From the cell containing the given text, extract its center point as [X, Y] coordinate. 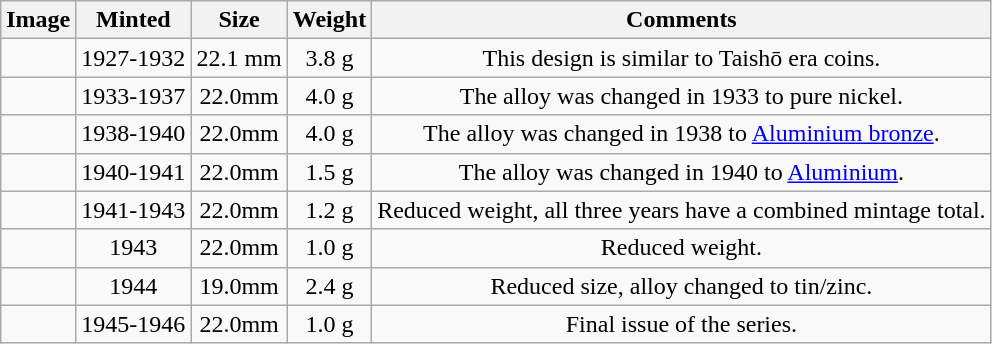
Image [38, 20]
3.8 g [329, 58]
Weight [329, 20]
The alloy was changed in 1938 to Aluminium bronze. [682, 134]
Reduced weight. [682, 248]
1.2 g [329, 210]
1944 [134, 286]
19.0mm [239, 286]
1945-1946 [134, 324]
1941-1943 [134, 210]
This design is similar to Taishō era coins. [682, 58]
Comments [682, 20]
1940-1941 [134, 172]
22.1 mm [239, 58]
1933-1937 [134, 96]
Reduced size, alloy changed to tin/zinc. [682, 286]
1938-1940 [134, 134]
1.5 g [329, 172]
The alloy was changed in 1940 to Aluminium. [682, 172]
Minted [134, 20]
Reduced weight, all three years have a combined mintage total. [682, 210]
2.4 g [329, 286]
1943 [134, 248]
Final issue of the series. [682, 324]
Size [239, 20]
The alloy was changed in 1933 to pure nickel. [682, 96]
1927-1932 [134, 58]
